Determine the [x, y] coordinate at the center of the cell enclosing the given text.  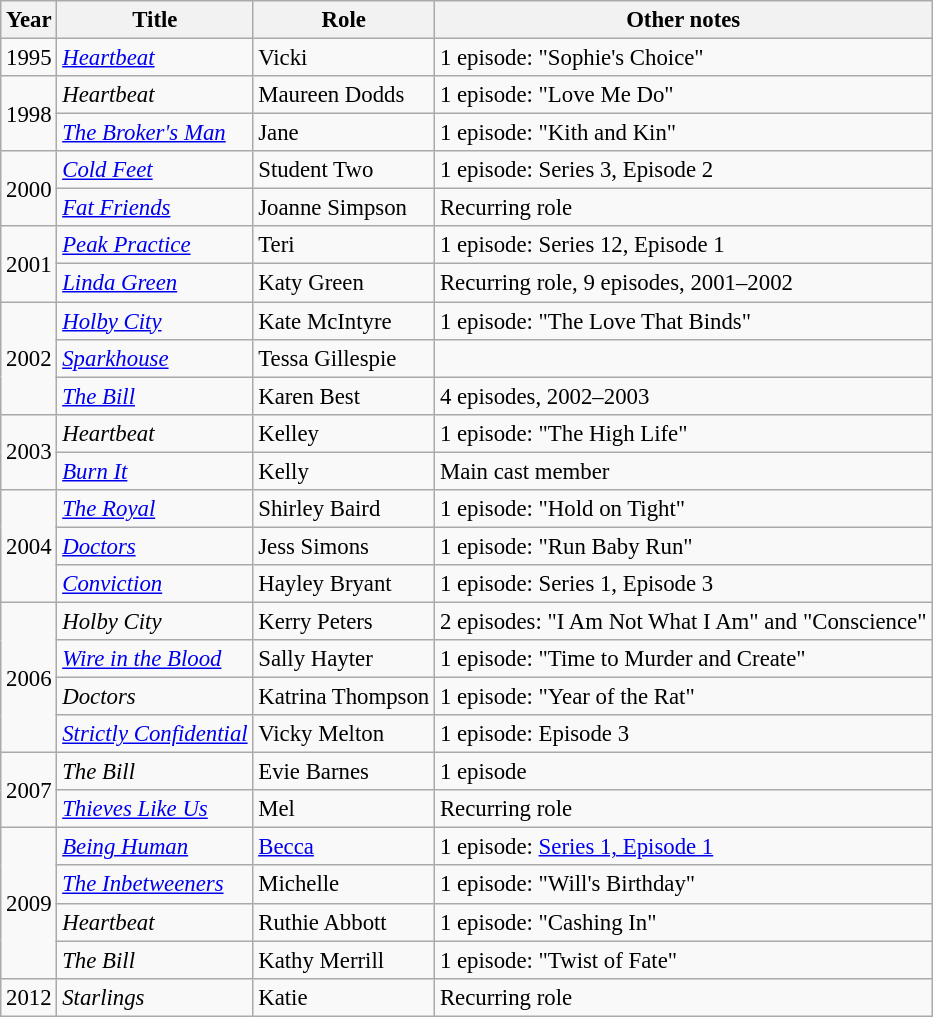
2007 [29, 790]
Title [155, 20]
Being Human [155, 847]
Shirley Baird [344, 509]
Michelle [344, 885]
Kate McIntyre [344, 321]
Peak Practice [155, 245]
2 episodes: "I Am Not What I Am" and "Conscience" [684, 621]
1 episode: "Hold on Tight" [684, 509]
Year [29, 20]
Maureen Dodds [344, 95]
Cold Feet [155, 170]
1 episode: "Year of the Rat" [684, 697]
Becca [344, 847]
1 episode: "Sophie's Choice" [684, 58]
2009 [29, 903]
Katy Green [344, 283]
Starlings [155, 997]
1 episode [684, 772]
1 episode: "The Love That Binds" [684, 321]
1 episode: "Time to Murder and Create" [684, 659]
Wire in the Blood [155, 659]
The Inbetweeners [155, 885]
Linda Green [155, 283]
The Royal [155, 509]
2006 [29, 677]
2000 [29, 188]
Kerry Peters [344, 621]
Tessa Gillespie [344, 358]
Role [344, 20]
1 episode: "Kith and Kin" [684, 133]
Ruthie Abbott [344, 922]
1 episode: Series 3, Episode 2 [684, 170]
Jess Simons [344, 546]
1995 [29, 58]
1 episode: Series 1, Episode 1 [684, 847]
1 episode: "Love Me Do" [684, 95]
1 episode: Series 12, Episode 1 [684, 245]
Joanne Simpson [344, 208]
Kathy Merrill [344, 960]
2001 [29, 264]
1 episode: "Run Baby Run" [684, 546]
Vicki [344, 58]
Kelly [344, 471]
2003 [29, 452]
2012 [29, 997]
1998 [29, 114]
Vicky Melton [344, 734]
Fat Friends [155, 208]
Jane [344, 133]
1 episode: Series 1, Episode 3 [684, 584]
1 episode: Episode 3 [684, 734]
Hayley Bryant [344, 584]
Sparkhouse [155, 358]
1 episode: "Cashing In" [684, 922]
2002 [29, 358]
1 episode: "The High Life" [684, 433]
Evie Barnes [344, 772]
Recurring role, 9 episodes, 2001–2002 [684, 283]
Teri [344, 245]
Kelley [344, 433]
Mel [344, 809]
The Broker's Man [155, 133]
Student Two [344, 170]
Strictly Confidential [155, 734]
Burn It [155, 471]
Sally Hayter [344, 659]
Thieves Like Us [155, 809]
1 episode: "Will's Birthday" [684, 885]
2004 [29, 546]
Katie [344, 997]
Katrina Thompson [344, 697]
Main cast member [684, 471]
1 episode: "Twist of Fate" [684, 960]
4 episodes, 2002–2003 [684, 396]
Other notes [684, 20]
Conviction [155, 584]
Karen Best [344, 396]
